Provide the [X, Y] coordinate of the cell's center where the given text is located.  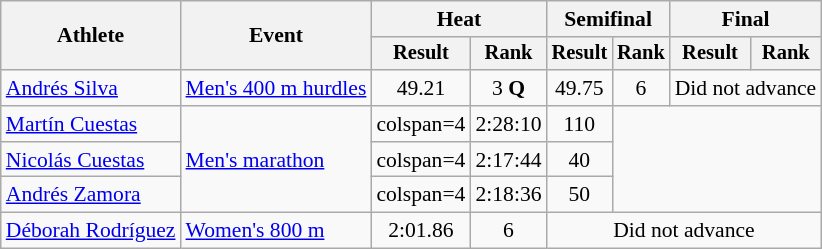
40 [580, 160]
50 [580, 195]
49.21 [420, 88]
2:01.86 [420, 231]
3 Q [508, 88]
Semifinal [608, 19]
Déborah Rodríguez [91, 231]
Andrés Silva [91, 88]
2:18:36 [508, 195]
49.75 [580, 88]
Women's 800 m [276, 231]
Men's 400 m hurdles [276, 88]
110 [580, 124]
Athlete [91, 36]
Men's marathon [276, 160]
Nicolás Cuestas [91, 160]
Final [746, 19]
2:17:44 [508, 160]
Event [276, 36]
Andrés Zamora [91, 195]
Martín Cuestas [91, 124]
2:28:10 [508, 124]
Heat [458, 19]
